Capture the cell that displays the provided text and extract its [x, y] central coordinate. 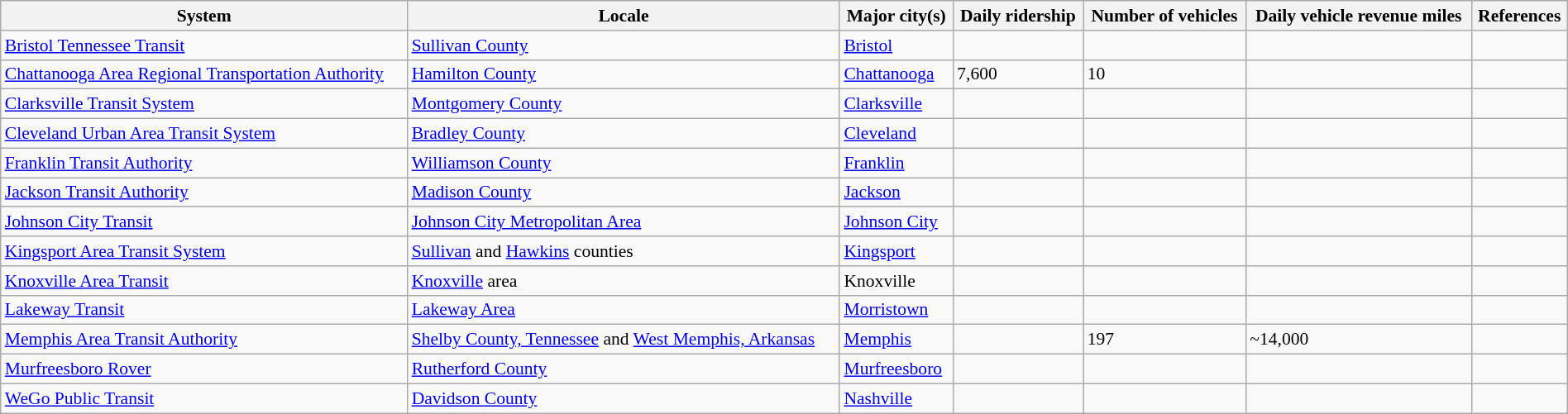
Knoxville [896, 281]
Murfreesboro Rover [204, 369]
Johnson City Metropolitan Area [624, 222]
Bristol [896, 45]
Madison County [624, 193]
Nashville [896, 398]
197 [1164, 340]
Clarksville [896, 104]
Cleveland [896, 134]
Cleveland Urban Area Transit System [204, 134]
Sullivan County [624, 45]
Hamilton County [624, 74]
Williamson County [624, 163]
Franklin [896, 163]
Lakeway Transit [204, 310]
Kingsport Area Transit System [204, 251]
Daily ridership [1017, 16]
Major city(s) [896, 16]
Clarksville Transit System [204, 104]
~14,000 [1358, 340]
Jackson Transit Authority [204, 193]
Chattanooga Area Regional Transportation Authority [204, 74]
Knoxville Area Transit [204, 281]
System [204, 16]
Davidson County [624, 398]
References [1519, 16]
7,600 [1017, 74]
Jackson [896, 193]
Sullivan and Hawkins counties [624, 251]
Memphis Area Transit Authority [204, 340]
Locale [624, 16]
Bradley County [624, 134]
Johnson City [896, 222]
Rutherford County [624, 369]
Knoxville area [624, 281]
Daily vehicle revenue miles [1358, 16]
Number of vehicles [1164, 16]
Morristown [896, 310]
Lakeway Area [624, 310]
Montgomery County [624, 104]
Franklin Transit Authority [204, 163]
Murfreesboro [896, 369]
Chattanooga [896, 74]
10 [1164, 74]
WeGo Public Transit [204, 398]
Johnson City Transit [204, 222]
Shelby County, Tennessee and West Memphis, Arkansas [624, 340]
Bristol Tennessee Transit [204, 45]
Kingsport [896, 251]
Memphis [896, 340]
